Provide the (X, Y) coordinate of the cell's center where the given text is located.  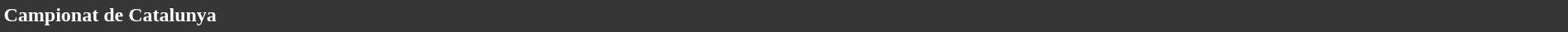
Campionat de Catalunya (784, 15)
